Return the (X, Y) coordinate for the center point of the cell that contains the specified text.  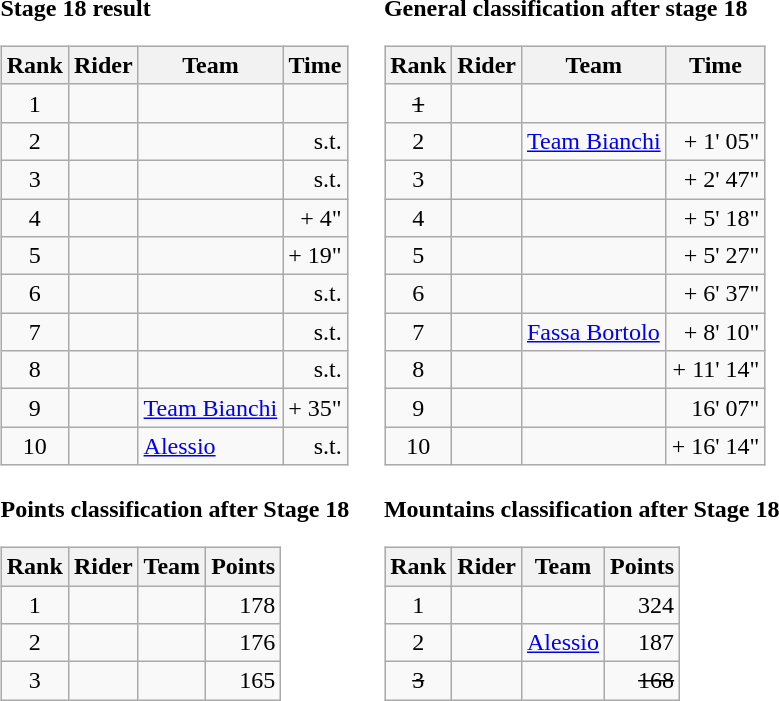
+ 5' 27" (716, 256)
+ 2' 47" (716, 179)
+ 11' 14" (716, 370)
Fassa Bortolo (594, 332)
178 (244, 605)
+ 19" (315, 256)
168 (642, 681)
324 (642, 605)
187 (642, 643)
+ 1' 05" (716, 141)
+ 8' 10" (716, 332)
16' 07" (716, 408)
+ 6' 37" (716, 294)
+ 5' 18" (716, 217)
+ 4" (315, 217)
+ 35" (315, 408)
165 (244, 681)
+ 16' 14" (716, 446)
176 (244, 643)
